Locate the cell with the specified text and output its [x, y] center coordinate. 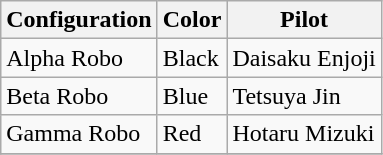
Pilot [304, 20]
Gamma Robo [79, 134]
Black [192, 58]
Blue [192, 96]
Tetsuya Jin [304, 96]
Configuration [79, 20]
Daisaku Enjoji [304, 58]
Beta Robo [79, 96]
Red [192, 134]
Alpha Robo [79, 58]
Hotaru Mizuki [304, 134]
Color [192, 20]
